Return the [x, y] coordinate for the center point of the cell that contains the specified text.  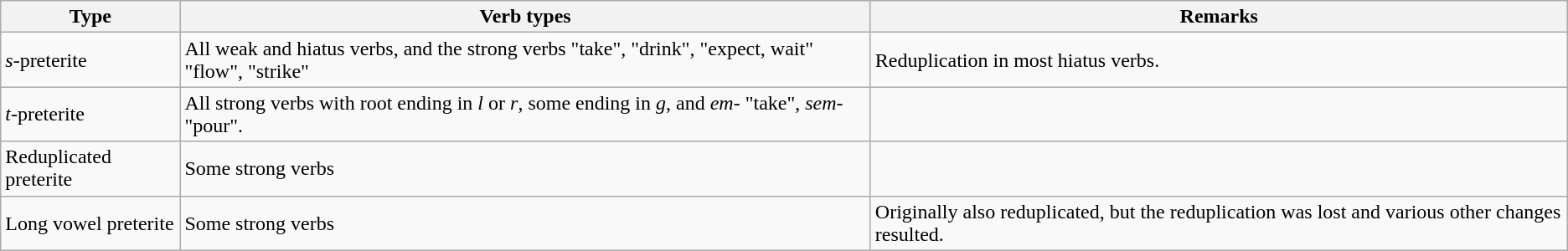
Reduplicated preterite [90, 169]
Reduplication in most hiatus verbs. [1219, 60]
s-preterite [90, 60]
Type [90, 17]
Originally also reduplicated, but the reduplication was lost and various other changes resulted. [1219, 223]
Verb types [525, 17]
Remarks [1219, 17]
All weak and hiatus verbs, and the strong verbs "take", "drink", "expect, wait" "flow", "strike" [525, 60]
t-preterite [90, 114]
Long vowel preterite [90, 223]
All strong verbs with root ending in l or r, some ending in g, and em- "take", sem- "pour". [525, 114]
